Output the (x, y) coordinate of the center of the cell containing the given text.  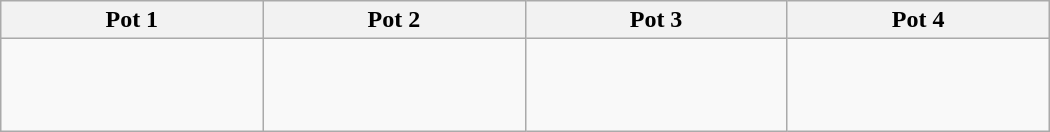
Pot 4 (918, 20)
Pot 2 (394, 20)
Pot 3 (656, 20)
Pot 1 (132, 20)
